Pinpoint the cell where the given text exists, returning its [x, y] midpoint coordinate. 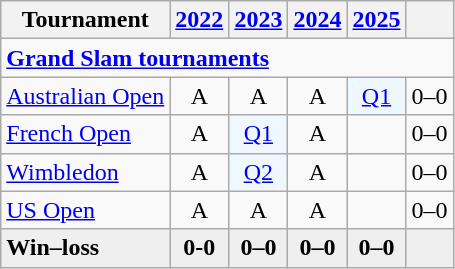
2024 [318, 20]
2023 [258, 20]
0-0 [200, 248]
2025 [376, 20]
Tournament [86, 20]
US Open [86, 210]
Grand Slam tournaments [227, 58]
Win–loss [86, 248]
Australian Open [86, 96]
2022 [200, 20]
French Open [86, 134]
Wimbledon [86, 172]
Q2 [258, 172]
